Return (x, y) of the center of cell containing provided text 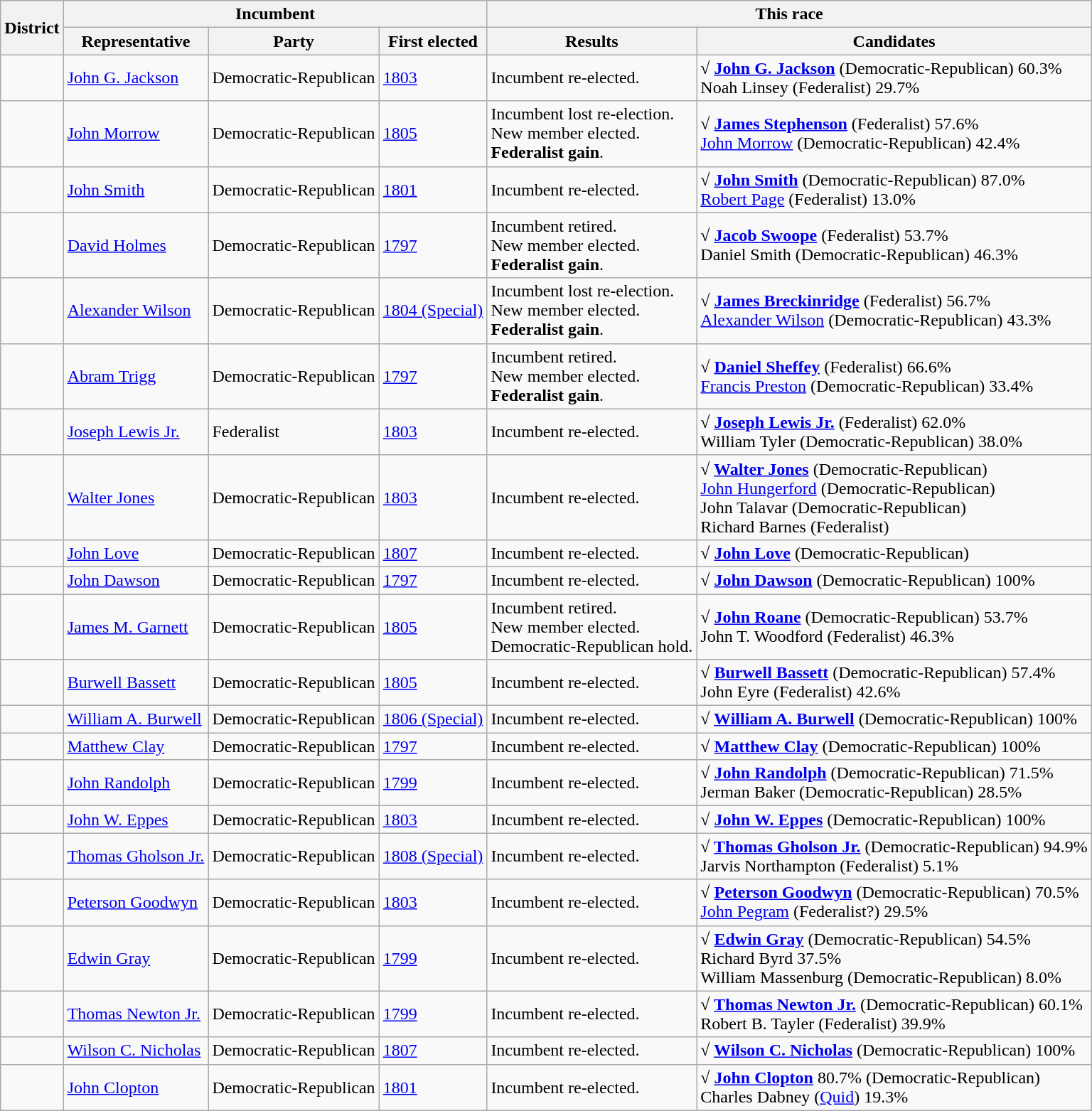
John G. Jackson (136, 78)
Joseph Lewis Jr. (136, 432)
√ John Clopton 80.7% (Democratic-Republican)Charles Dabney (Quid) 19.3% (894, 1088)
√ John Smith (Democratic-Republican) 87.0%Robert Page (Federalist) 13.0% (894, 189)
This race (789, 14)
√ John W. Eppes (Democratic-Republican) 100% (894, 820)
√ Jacob Swoope (Federalist) 53.7%Daniel Smith (Democratic-Republican) 46.3% (894, 245)
First elected (433, 41)
Party (294, 41)
John Randolph (136, 783)
Representative (136, 41)
√ Daniel Sheffey (Federalist) 66.6%Francis Preston (Democratic-Republican) 33.4% (894, 376)
John W. Eppes (136, 820)
John Dawson (136, 580)
1808 (Special) (433, 856)
√ John Randolph (Democratic-Republican) 71.5%Jerman Baker (Democratic-Republican) 28.5% (894, 783)
Candidates (894, 41)
√ Joseph Lewis Jr. (Federalist) 62.0%William Tyler (Democratic-Republican) 38.0% (894, 432)
David Holmes (136, 245)
√ Matthew Clay (Democratic-Republican) 100% (894, 746)
√ John G. Jackson (Democratic-Republican) 60.3%Noah Linsey (Federalist) 29.7% (894, 78)
Wilson C. Nicholas (136, 1051)
James M. Garnett (136, 627)
1806 (Special) (433, 719)
John Love (136, 553)
Burwell Bassett (136, 682)
√ James Stephenson (Federalist) 57.6%John Morrow (Democratic-Republican) 42.4% (894, 134)
√ Thomas Gholson Jr. (Democratic-Republican) 94.9%Jarvis Northampton (Federalist) 5.1% (894, 856)
Matthew Clay (136, 746)
√ John Love (Democratic-Republican) (894, 553)
1804 (Special) (433, 311)
District (32, 28)
√ James Breckinridge (Federalist) 56.7%Alexander Wilson (Democratic-Republican) 43.3% (894, 311)
√ Peterson Goodwyn (Democratic-Republican) 70.5%John Pegram (Federalist?) 29.5% (894, 903)
John Morrow (136, 134)
√ Burwell Bassett (Democratic-Republican) 57.4%John Eyre (Federalist) 42.6% (894, 682)
Results (591, 41)
√ John Roane (Democratic-Republican) 53.7%John T. Woodford (Federalist) 46.3% (894, 627)
John Clopton (136, 1088)
Thomas Gholson Jr. (136, 856)
√ William A. Burwell (Democratic-Republican) 100% (894, 719)
Thomas Newton Jr. (136, 1014)
Incumbent (275, 14)
√ Edwin Gray (Democratic-Republican) 54.5%Richard Byrd 37.5%William Massenburg (Democratic-Republican) 8.0% (894, 958)
√ John Dawson (Democratic-Republican) 100% (894, 580)
Federalist (294, 432)
John Smith (136, 189)
William A. Burwell (136, 719)
√ Wilson C. Nicholas (Democratic-Republican) 100% (894, 1051)
Incumbent retired.New member elected.Democratic-Republican hold. (591, 627)
√ Walter Jones (Democratic-Republican)John Hungerford (Democratic-Republican)John Talavar (Democratic-Republican)Richard Barnes (Federalist) (894, 498)
√ Thomas Newton Jr. (Democratic-Republican) 60.1%Robert B. Tayler (Federalist) 39.9% (894, 1014)
Walter Jones (136, 498)
Peterson Goodwyn (136, 903)
Abram Trigg (136, 376)
Edwin Gray (136, 958)
Alexander Wilson (136, 311)
